For the text-containing cell, return its midpoint in (x, y) coordinate format. 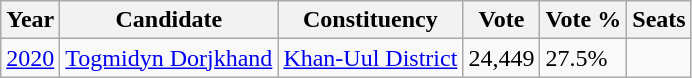
Candidate (169, 20)
Seats (659, 20)
Vote (502, 20)
Year (30, 20)
Constituency (370, 20)
24,449 (502, 58)
Khan-Uul District (370, 58)
27.5% (584, 58)
2020 (30, 58)
Vote % (584, 20)
Togmidyn Dorjkhand (169, 58)
